Pinpoint the cell where the given text exists, returning its (x, y) midpoint coordinate. 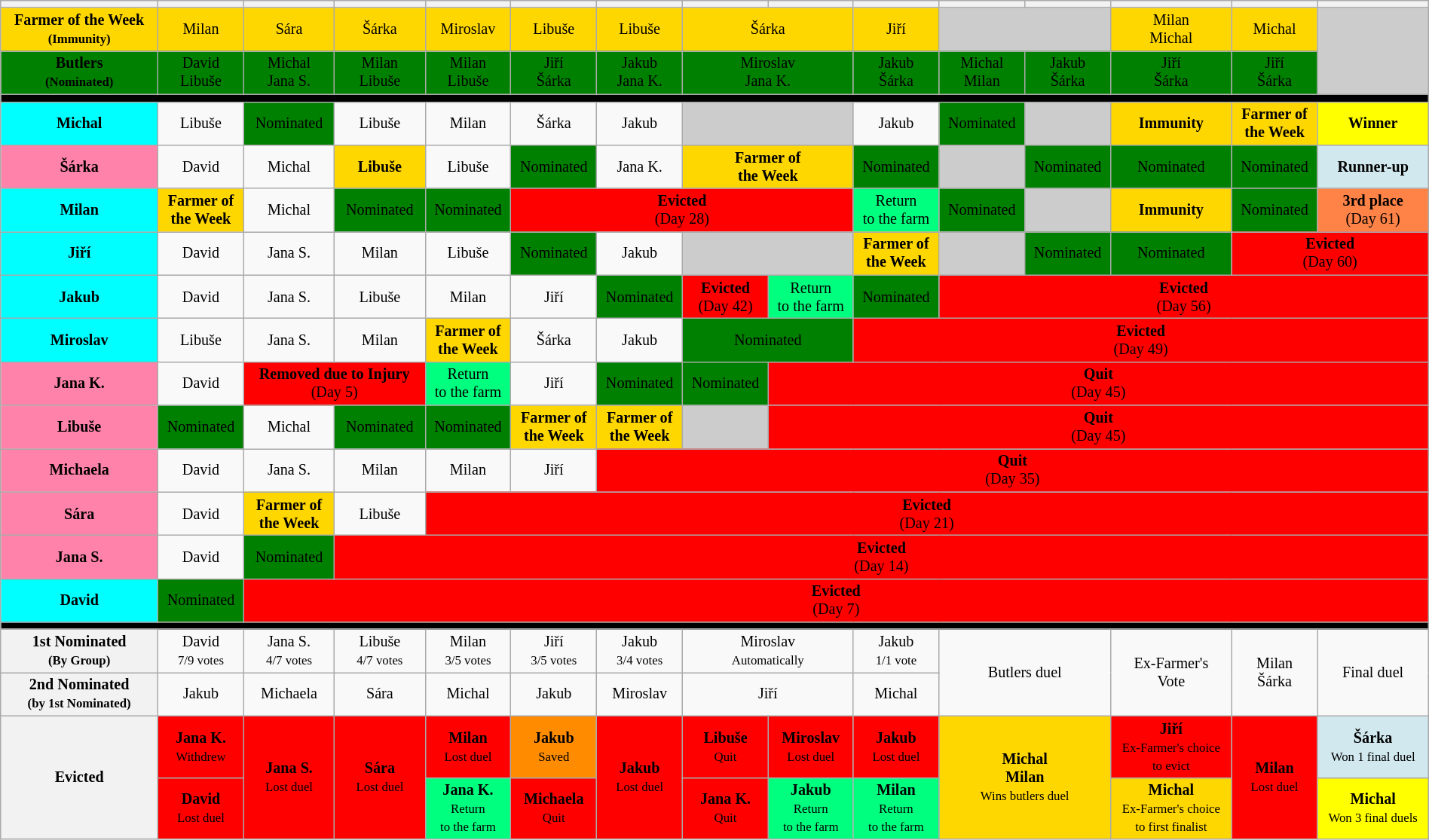
MichalMilanWins butlers duel (1025, 777)
MiroslavAutomatically (768, 652)
MichalMilan (982, 73)
Evicted (Day 49) (1141, 341)
MilanReturnto the farm (896, 808)
Jakub1/1 vote (896, 652)
Butlers(Nominated) (80, 73)
Jana K.Quit (726, 808)
Final duel (1373, 674)
Jana K.Withdrew (201, 747)
ŠárkaWon 1 final duel (1373, 747)
Evicted (Day 14) (882, 557)
MichaelaQuit (554, 808)
Quit (Day 35) (1013, 471)
SáraLost duel (380, 777)
Evicted (Day 7) (836, 601)
Winner (1373, 124)
Removed due to Injury (Day 5) (335, 384)
MichalJana S. (289, 73)
Jana K.Returnto the farm (468, 808)
LibušeQuit (726, 747)
Butlers duel (1025, 674)
Evicted (Day 21) (927, 515)
3rd place (Day 61) (1373, 211)
JiříEx-Farmer's choiceto evict (1171, 747)
Ex-Farmer'sVote (1171, 674)
Jiří3/5 votes (554, 652)
Jana S.4/7 votes (289, 652)
2nd Nominated(by 1st Nominated) (80, 695)
MichalEx-Farmer's choiceto first finalist (1171, 808)
Libuše4/7 votes (380, 652)
Evicted (80, 777)
Jakub3/4 votes (640, 652)
1st Nominated(By Group) (80, 652)
Milan3/5 votes (468, 652)
Evicted (Day 42) (726, 298)
JakubReturnto the farm (811, 808)
MiroslavLost duel (811, 747)
JakubJana K. (640, 73)
MilanMichal (1171, 30)
DavidLost duel (201, 808)
Farmer of the Week(Immunity) (80, 30)
JakubSaved (554, 747)
Evicted (Day 28) (682, 211)
MilanŠárka (1274, 674)
Runner-up (1373, 167)
MichalWon 3 final duels (1373, 808)
Jana S.Lost duel (289, 777)
David7/9 votes (201, 652)
Evicted (Day 60) (1330, 254)
Evicted (Day 56) (1183, 298)
DavidLibuše (201, 73)
MiroslavJana K. (768, 73)
